Detect which cell encompasses the target text, then output its (X, Y) center coordinate. 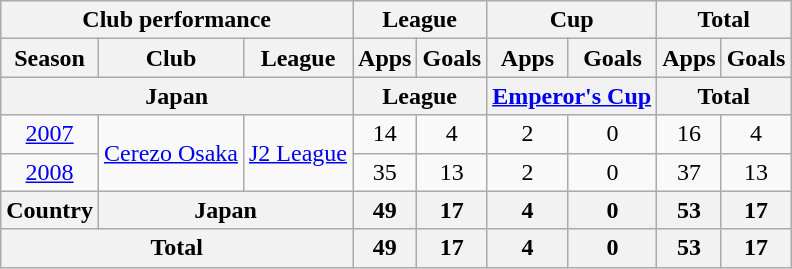
Emperor's Cup (572, 96)
37 (689, 172)
16 (689, 134)
2008 (50, 172)
Cup (572, 20)
Cerezo Osaka (170, 153)
14 (385, 134)
Country (50, 210)
Club (170, 58)
2007 (50, 134)
Season (50, 58)
35 (385, 172)
Club performance (177, 20)
J2 League (298, 153)
